Return the [x, y] coordinate for the center point of the cell that contains the specified text.  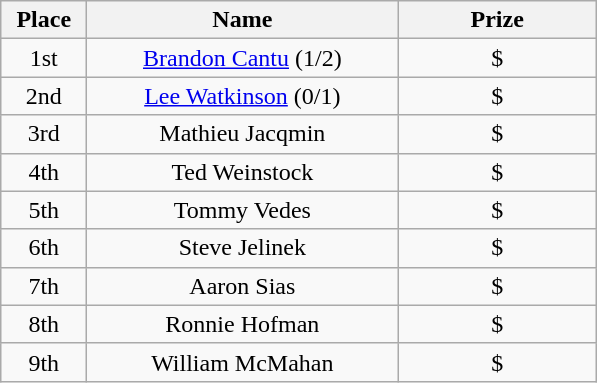
Tommy Vedes [242, 210]
6th [44, 248]
Mathieu Jacqmin [242, 134]
Brandon Cantu (1/2) [242, 58]
Place [44, 20]
Steve Jelinek [242, 248]
4th [44, 172]
Name [242, 20]
Ted Weinstock [242, 172]
Ronnie Hofman [242, 324]
5th [44, 210]
Aaron Sias [242, 286]
2nd [44, 96]
1st [44, 58]
William McMahan [242, 362]
9th [44, 362]
8th [44, 324]
7th [44, 286]
Lee Watkinson (0/1) [242, 96]
Prize [498, 20]
3rd [44, 134]
